Pinpoint the cell where the given text exists, returning its (X, Y) midpoint coordinate. 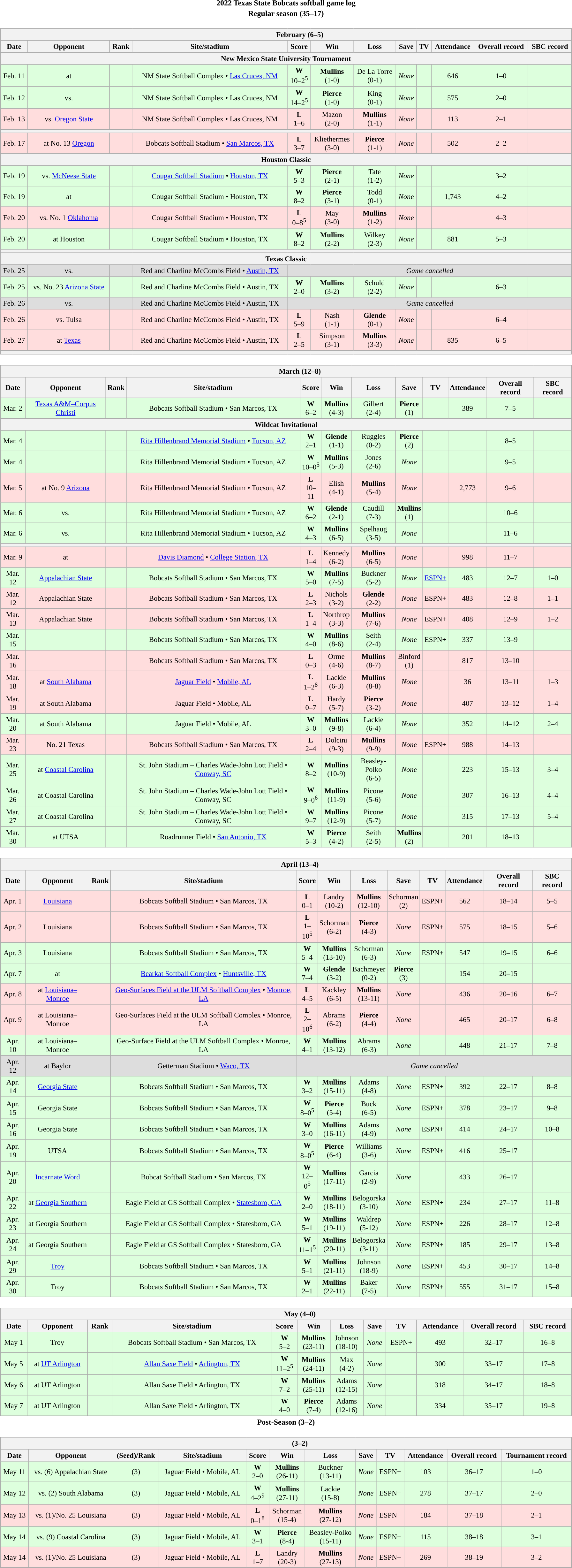
Mullins(18-11) (334, 1203)
154 (465, 973)
Mullins(25-11) (314, 1385)
W3–1 (257, 1537)
18–15 (508, 927)
416 (465, 1150)
May(3-0) (332, 218)
13–12 (510, 703)
20–17 (508, 1019)
Geo-Surface Field at the ULM Softball Complex • Monroe, LA (204, 1045)
2,773 (468, 488)
vs. McNeese State (69, 176)
at Baylor (57, 1066)
24–17 (508, 1129)
Nichols(3-2) (336, 598)
Pierce(4-3) (369, 927)
Apr. 22 (13, 1203)
(3–2) (286, 1443)
Mullins(9-9) (373, 744)
Mullins(8-7) (373, 660)
11–8 (552, 1203)
W9–7 (311, 816)
223 (468, 769)
33–17 (493, 1364)
Mar. 16 (13, 660)
Kliethermes(3-0) (332, 143)
Wilkey(2-3) (375, 239)
Mar. 15 (13, 640)
Mullins(24-11) (314, 1364)
Beasley-Polko(15-11) (330, 1537)
318 (440, 1385)
Pierce(1-0) (332, 98)
May 11 (15, 1472)
Johnson(18-10) (347, 1343)
37–18 (474, 1515)
16–13 (510, 795)
L1–28 (311, 681)
W5–4 (307, 952)
Mullins(17-11) (334, 1177)
13–9 (510, 640)
King(0-1) (375, 98)
Davis Diamond • College Station, TX (213, 558)
7–5 (510, 408)
W7–4 (307, 973)
234 (465, 1203)
W9–06 (311, 795)
34–17 (493, 1385)
W3–2 (307, 1086)
433 (465, 1177)
Picone(5-6) (373, 795)
25–17 (508, 1150)
378 (465, 1107)
436 (465, 994)
Apr. 24 (13, 1245)
300 (440, 1364)
315 (468, 816)
Gilbert(2-4) (373, 408)
26–17 (508, 1177)
14–8 (552, 1266)
Feb. 17 (14, 143)
9–6 (510, 488)
Mullins(2) (409, 837)
881 (453, 239)
184 (425, 1515)
Dolcini(9-3) (336, 744)
Buckner(13-11) (330, 1472)
Mar. 20 (13, 724)
Mullins(5-4) (373, 488)
Mazon(2-0) (332, 119)
12–9 (510, 619)
29–17 (508, 1245)
Incarnate Word (57, 1177)
Pierce(6-4) (334, 1150)
Spelhaug(3-5) (373, 533)
Apr. 1 (13, 901)
16–8 (548, 1343)
Mullins(1) (409, 513)
5–4 (553, 816)
Feb. 27 (14, 340)
Mullins(13-12) (334, 1045)
Mullins(9-8) (336, 724)
vs. (6) Appalachian State (71, 1472)
Mullins(13-10) (334, 952)
Caudill(7-3) (373, 513)
Mar. 2 (13, 408)
9–8 (552, 1107)
Mullins(8-6) (336, 640)
W12–05 (307, 1177)
562 (465, 901)
11–6 (510, 533)
February (6–5) (286, 34)
Mar. 19 (13, 703)
Adams(4-8) (369, 1086)
Glende(1-1) (336, 441)
W10–05 (311, 462)
Apr. 12 (13, 1066)
Mullins(23-11) (314, 1343)
Simpson(3-1) (332, 340)
1–3 (553, 681)
Feb. 13 (14, 119)
Buck(6-5) (369, 1107)
Wildcat Invitational (286, 424)
Schorman(15-4) (287, 1515)
13–10 (510, 660)
Seith(2-4) (373, 640)
Pierce(8-4) (287, 1537)
Max(4-2) (347, 1364)
389 (468, 408)
Mullins(7-5) (336, 578)
31–17 (508, 1286)
Orme(4-6) (336, 660)
Abrams(6-2) (334, 1019)
Feb. 11 (14, 75)
Mar. 18 (13, 681)
17–8 (548, 1364)
14–12 (510, 724)
5–6 (552, 927)
UTSA (57, 1150)
Mullins(16-11) (334, 1129)
W5–0 (311, 578)
L10–11 (311, 488)
No. 21 Texas (65, 744)
6–8 (552, 1019)
14–13 (510, 744)
W4–3 (311, 533)
Mullins(20-11) (334, 1245)
Mullins(22-11) (334, 1286)
115 (425, 1537)
L2–3 (311, 598)
Mullins(1-0) (332, 75)
Mar. 23 (13, 744)
Belogorska(3-11) (369, 1245)
Mullins(3-2) (332, 287)
Apr. 20 (13, 1177)
New Mexico State University Tournament (286, 58)
Landry(20-3) (287, 1557)
32–17 (493, 1343)
Texas A&M–Corpus Christi (65, 408)
Apr. 3 (13, 952)
21–17 (508, 1045)
Texas Classic (286, 259)
L3–7 (299, 143)
at No. 13 Oregon (69, 143)
835 (453, 340)
L1–6 (299, 119)
Roadrunner Field • San Antonio, TX (213, 837)
Pierce(3) (403, 973)
L2–106 (307, 1019)
38–19 (474, 1557)
(Seed)/Rank (136, 1456)
28–17 (508, 1223)
Apr. 29 (13, 1266)
307 (468, 795)
465 (465, 1019)
April (13–4) (286, 864)
Belogorska(3-10) (369, 1203)
W11–25 (285, 1364)
Buckner(5-2) (373, 578)
6–5 (501, 340)
4–4 (553, 795)
vs. No. 23 Arizona State (69, 287)
Bachmeyer(0-2) (369, 973)
19–8 (548, 1406)
Apr. 16 (13, 1129)
Apr. 14 (13, 1086)
vs. (9) Coastal Carolina (71, 1537)
278 (425, 1493)
Todd(0-1) (375, 196)
13–11 (510, 681)
547 (465, 952)
Lackie(6-4) (373, 724)
Mullins(4-3) (336, 408)
Schorman(2) (403, 901)
L0–18 (257, 1515)
Mullins(21-11) (334, 1266)
Elish(4-1) (336, 488)
Apr. 10 (13, 1045)
Johnson(18-9) (369, 1266)
5–3 (501, 239)
Baker(7-5) (369, 1286)
6–6 (552, 952)
453 (465, 1266)
Hardy(5-7) (336, 703)
Mullins(8-8) (373, 681)
18–13 (510, 837)
May 7 (14, 1406)
6–4 (501, 320)
at UTSA (65, 837)
Mullins(27-13) (330, 1557)
Mullins(3-3) (375, 340)
38–18 (474, 1537)
Tate(1-2) (375, 176)
Mullins(1-2) (375, 218)
12–7 (510, 578)
988 (468, 744)
Glende(0-1) (375, 320)
3–4 (553, 769)
Garcia(2-9) (369, 1177)
Glende(3-2) (334, 973)
Pierce(3-1) (332, 196)
Schorman(6-2) (334, 927)
1–4 (553, 703)
Schorman(6-3) (369, 952)
226 (465, 1223)
Pierce(1-1) (375, 143)
May 1 (14, 1343)
L0–1 (307, 901)
392 (465, 1086)
Pierce(4-2) (336, 837)
18–14 (508, 901)
Abrams(6-3) (369, 1045)
Pierce(7-4) (314, 1406)
19–15 (508, 952)
Houston Classic (286, 159)
Mar. 30 (13, 837)
Mar. 27 (13, 816)
502 (453, 143)
Landry(10-2) (334, 901)
Mullins(15-11) (334, 1086)
Picone(5-7) (373, 816)
W7–2 (285, 1385)
37–17 (474, 1493)
Apr. 30 (13, 1286)
Mar. 9 (13, 558)
Mar. 5 (13, 488)
Tournament record (537, 1456)
17–13 (510, 816)
L2–4 (311, 744)
2–2 (501, 143)
9–5 (510, 462)
Apr. 15 (13, 1107)
Beasley-Polko(6-5) (373, 769)
May (4–0) (286, 1314)
1,743 (453, 196)
414 (465, 1129)
8–8 (552, 1086)
Kennedy(6-2) (336, 558)
27–17 (508, 1203)
10–8 (552, 1129)
36 (468, 681)
Williams(3-6) (369, 1150)
vs. No. 1 Oklahoma (69, 218)
113 (453, 119)
W4–29 (257, 1493)
Mar. 25 (13, 769)
at No. 9 Arizona (65, 488)
Pierce(2) (409, 441)
Mullins(27-11) (287, 1493)
Northrop(3-3) (336, 619)
Apr. 8 (13, 994)
Adams(12-16) (347, 1406)
22–17 (508, 1086)
vs. (2) South Alabama (71, 1493)
555 (465, 1286)
337 (468, 640)
646 (453, 75)
W14–25 (299, 98)
Apr. 23 (13, 1223)
at Houston (69, 239)
May 6 (14, 1385)
Pierce(3-2) (373, 703)
15–8 (552, 1286)
817 (468, 660)
Bobcat Softball Stadium • San Marcos, TX (204, 1177)
7–8 (552, 1045)
998 (468, 558)
4–3 (501, 218)
Schuld(2-2) (375, 287)
Mullins(12-10) (369, 901)
Mullins(1-1) (375, 119)
L2–5 (299, 340)
Seith(2-5) (373, 837)
Adams(4-9) (369, 1129)
Jones(2-6) (373, 462)
Apr. 2 (13, 927)
448 (465, 1045)
Binford(1) (409, 660)
at Texas (69, 340)
4–2 (501, 196)
Glende(2-1) (336, 513)
Mullins(11-9) (336, 795)
3–1 (537, 1537)
Pierce(2-1) (332, 176)
Mullins(10-9) (336, 769)
vs. Tulsa (69, 320)
L4–5 (307, 994)
L0–7 (311, 703)
W11–15 (307, 1245)
Adams(12-15) (347, 1385)
5–5 (552, 901)
Nash(1-1) (332, 320)
Mullins(13-11) (369, 994)
Pierce(4-4) (369, 1019)
11–7 (510, 558)
1–2 (553, 619)
May 5 (14, 1364)
8–5 (510, 441)
Pierce(1) (409, 408)
Mullins(2-2) (332, 239)
L5–9 (299, 320)
Mullins(5-3) (336, 462)
103 (425, 1472)
Pierce(5-4) (334, 1107)
Mullins(27-12) (330, 1515)
Apr. 9 (13, 1019)
Ruggles(0-2) (373, 441)
Bearkat Softball Complex • Huntsville, TX (204, 973)
6–3 (501, 287)
W4–1 (307, 1045)
10–6 (510, 513)
493 (440, 1343)
L0–3 (311, 660)
Mullins(26-11) (287, 1472)
May 13 (15, 1515)
408 (468, 619)
36–17 (474, 1472)
20–16 (508, 994)
W5–2 (285, 1343)
Apr. 19 (13, 1150)
1–1 (553, 598)
W10–25 (299, 75)
Apr. 7 (13, 973)
407 (468, 703)
Mullins(7-6) (373, 619)
Lackie(15-8) (330, 1493)
334 (440, 1406)
Mar. 13 (13, 619)
352 (468, 724)
Getterman Stadium • Waco, TX (204, 1066)
Mar. 26 (13, 795)
6–7 (552, 994)
Glende(2-2) (373, 598)
185 (465, 1245)
May 12 (15, 1493)
269 (425, 1557)
L1–105 (307, 927)
Mullins(19-11) (334, 1223)
2–4 (553, 724)
Mullins(12-9) (336, 816)
30–17 (508, 1266)
13–8 (552, 1245)
March (12–8) (286, 371)
18–8 (548, 1385)
vs. Oregon State (69, 119)
Waldrep(5-12) (369, 1223)
15–13 (510, 769)
201 (468, 837)
20–15 (508, 973)
L1–7 (257, 1557)
35–17 (493, 1406)
Lackie(6-3) (336, 681)
Feb. 12 (14, 98)
L0–85 (299, 218)
Kackley(6-5) (334, 994)
De La Torre(0-1) (375, 75)
23–17 (508, 1107)
